Search for the cell housing the specified text and yield its [x, y] center coordinate. 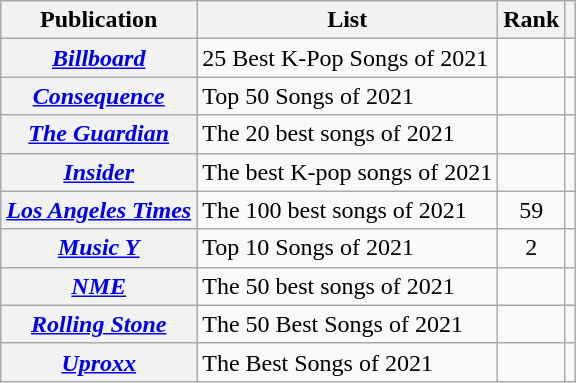
25 Best K-Pop Songs of 2021 [348, 58]
The 100 best songs of 2021 [348, 210]
Publication [99, 20]
Insider [99, 172]
NME [99, 286]
Rank [532, 20]
Consequence [99, 96]
The Guardian [99, 134]
Top 50 Songs of 2021 [348, 96]
Rolling Stone [99, 324]
Music Y [99, 248]
The 50 best songs of 2021 [348, 286]
The 20 best songs of 2021 [348, 134]
Los Angeles Times [99, 210]
The Best Songs of 2021 [348, 362]
2 [532, 248]
The best K-pop songs of 2021 [348, 172]
The 50 Best Songs of 2021 [348, 324]
Top 10 Songs of 2021 [348, 248]
Billboard [99, 58]
List [348, 20]
59 [532, 210]
Uproxx [99, 362]
